Search for the cell housing the specified text and yield its (x, y) center coordinate. 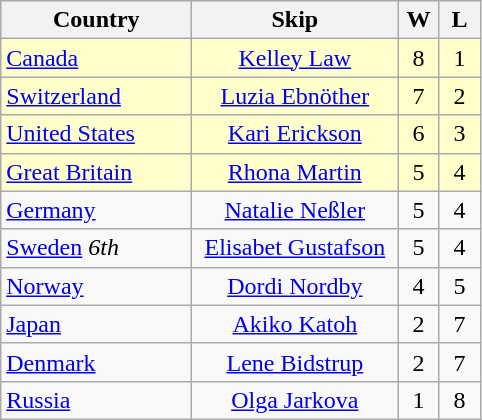
Olga Jarkova (295, 400)
Dordi Nordby (295, 286)
Kelley Law (295, 58)
W (418, 20)
Switzerland (96, 96)
Japan (96, 324)
Russia (96, 400)
Natalie Neßler (295, 210)
Skip (295, 20)
Germany (96, 210)
Great Britain (96, 172)
Rhona Martin (295, 172)
Lene Bidstrup (295, 362)
United States (96, 134)
Denmark (96, 362)
Elisabet Gustafson (295, 248)
Norway (96, 286)
Canada (96, 58)
Sweden 6th (96, 248)
Akiko Katoh (295, 324)
Kari Erickson (295, 134)
Country (96, 20)
3 (460, 134)
Luzia Ebnöther (295, 96)
L (460, 20)
6 (418, 134)
